From the cell containing the given text, extract its center point as (X, Y) coordinate. 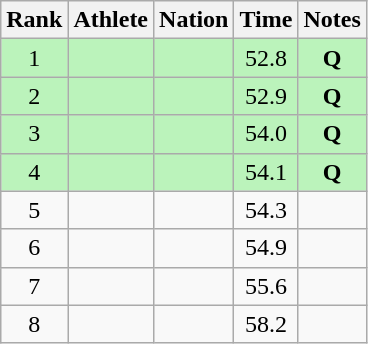
1 (34, 58)
54.9 (266, 248)
Time (266, 20)
58.2 (266, 324)
2 (34, 96)
Notes (332, 20)
54.3 (266, 210)
3 (34, 134)
6 (34, 248)
Athlete (111, 20)
4 (34, 172)
54.1 (266, 172)
Nation (194, 20)
8 (34, 324)
55.6 (266, 286)
52.9 (266, 96)
54.0 (266, 134)
7 (34, 286)
Rank (34, 20)
5 (34, 210)
52.8 (266, 58)
